Extract the [x, y] coordinate from the center of the cell holding the provided text.  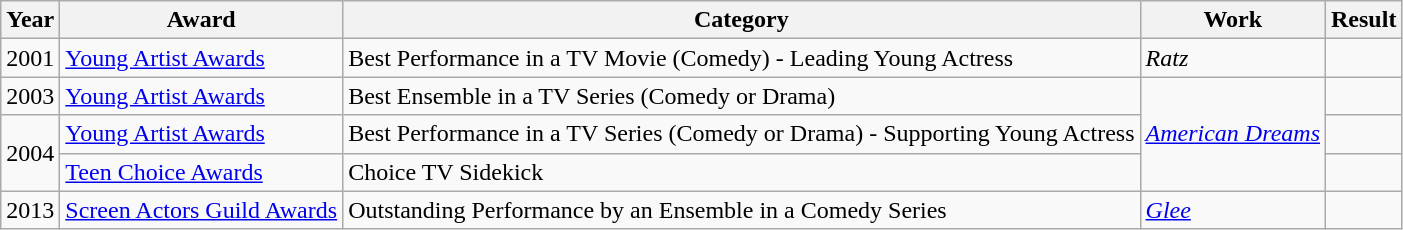
2013 [30, 210]
Result [1364, 20]
Glee [1232, 210]
Year [30, 20]
Best Performance in a TV Series (Comedy or Drama) - Supporting Young Actress [742, 134]
Choice TV Sidekick [742, 172]
Award [202, 20]
Category [742, 20]
Best Performance in a TV Movie (Comedy) - Leading Young Actress [742, 58]
Best Ensemble in a TV Series (Comedy or Drama) [742, 96]
Ratz [1232, 58]
Teen Choice Awards [202, 172]
Work [1232, 20]
2004 [30, 153]
American Dreams [1232, 134]
2001 [30, 58]
Screen Actors Guild Awards [202, 210]
Outstanding Performance by an Ensemble in a Comedy Series [742, 210]
2003 [30, 96]
